Locate the cell with the specified text and output its [x, y] center coordinate. 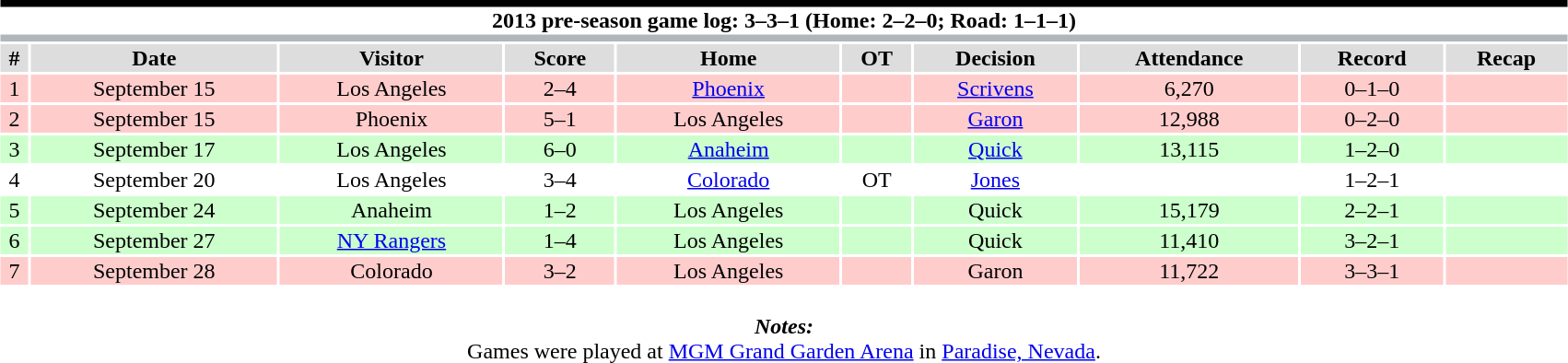
Record [1373, 58]
Attendance [1189, 58]
7 [15, 271]
Home [729, 58]
September 17 [154, 149]
2 [15, 119]
3–4 [560, 180]
3–2–1 [1373, 240]
3 [15, 149]
4 [15, 180]
Jones [995, 180]
Visitor [392, 58]
6–0 [560, 149]
0–1–0 [1373, 88]
13,115 [1189, 149]
1–2–1 [1373, 180]
NY Rangers [392, 240]
September 20 [154, 180]
1 [15, 88]
Recap [1506, 58]
Score [560, 58]
September 24 [154, 210]
11,722 [1189, 271]
3–3–1 [1373, 271]
6 [15, 240]
1–2 [560, 210]
5 [15, 210]
September 28 [154, 271]
3–2 [560, 271]
11,410 [1189, 240]
6,270 [1189, 88]
Decision [995, 58]
15,179 [1189, 210]
Scrivens [995, 88]
12,988 [1189, 119]
September 27 [154, 240]
Date [154, 58]
2–4 [560, 88]
2–2–1 [1373, 210]
0–2–0 [1373, 119]
5–1 [560, 119]
# [15, 58]
2013 pre-season game log: 3–3–1 (Home: 2–2–0; Road: 1–1–1) [784, 20]
1–2–0 [1373, 149]
1–4 [560, 240]
